Return (x, y) of the center of cell containing provided text 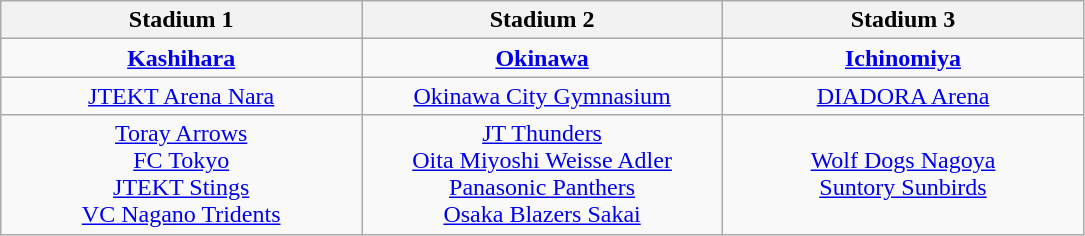
Stadium 1 (182, 20)
Wolf Dogs NagoyaSuntory Sunbirds (904, 174)
Stadium 3 (904, 20)
Toray ArrowsFC TokyoJTEKT StingsVC Nagano Tridents (182, 174)
Okinawa (542, 58)
Kashihara (182, 58)
JT ThundersOita Miyoshi Weisse AdlerPanasonic PanthersOsaka Blazers Sakai (542, 174)
Stadium 2 (542, 20)
DIADORA Arena (904, 96)
Okinawa City Gymnasium (542, 96)
JTEKT Arena Nara (182, 96)
Ichinomiya (904, 58)
